Determine the (X, Y) coordinate at the center of the cell enclosing the given text.  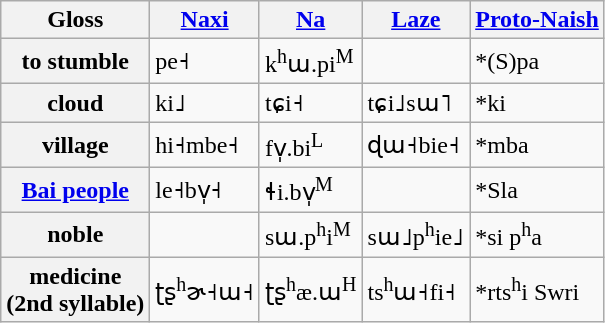
khɯ.piM (310, 62)
*mba (538, 146)
ʈʂhɚ˧ɯ˧ (205, 290)
fv̩.biL (310, 146)
ɖɯ˧bie˧ (416, 146)
sɯ.phiM (310, 234)
*si pha (538, 234)
Laze (416, 20)
sɯ˩phie˩ (416, 234)
tɕi˧ (310, 103)
Proto-Naish (538, 20)
Bai people (76, 190)
Naxi (205, 20)
ki˩ (205, 103)
cloud (76, 103)
Na (310, 20)
hi˧mbe˧ (205, 146)
ʈʂhæ.ɯH (310, 290)
*rtshi Swri (538, 290)
medicine (2nd syllable) (76, 290)
pe˧ (205, 62)
*ki (538, 103)
ɬi.bv̩M (310, 190)
tshɯ˧fi˧ (416, 290)
village (76, 146)
Gloss (76, 20)
*Sla (538, 190)
le˧bv̩˧ (205, 190)
to stumble (76, 62)
tɕi˩sɯ˥ (416, 103)
noble (76, 234)
*(S)pa (538, 62)
